Capture the cell that displays the provided text and extract its (x, y) central coordinate. 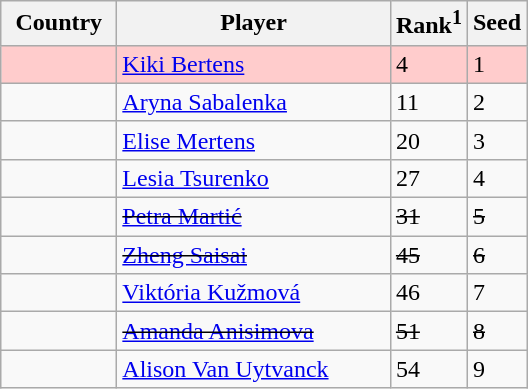
Amanda Anisimova (254, 331)
8 (496, 331)
Petra Martić (254, 217)
6 (496, 255)
Country (59, 24)
Player (254, 24)
Zheng Saisai (254, 255)
2 (496, 102)
Aryna Sabalenka (254, 102)
45 (428, 255)
46 (428, 293)
9 (496, 369)
7 (496, 293)
27 (428, 178)
11 (428, 102)
20 (428, 140)
Viktória Kužmová (254, 293)
Alison Van Uytvanck (254, 369)
Elise Mertens (254, 140)
Rank1 (428, 24)
54 (428, 369)
Kiki Bertens (254, 64)
5 (496, 217)
Lesia Tsurenko (254, 178)
51 (428, 331)
31 (428, 217)
Seed (496, 24)
3 (496, 140)
1 (496, 64)
